Detect which cell encompasses the target text, then output its [X, Y] center coordinate. 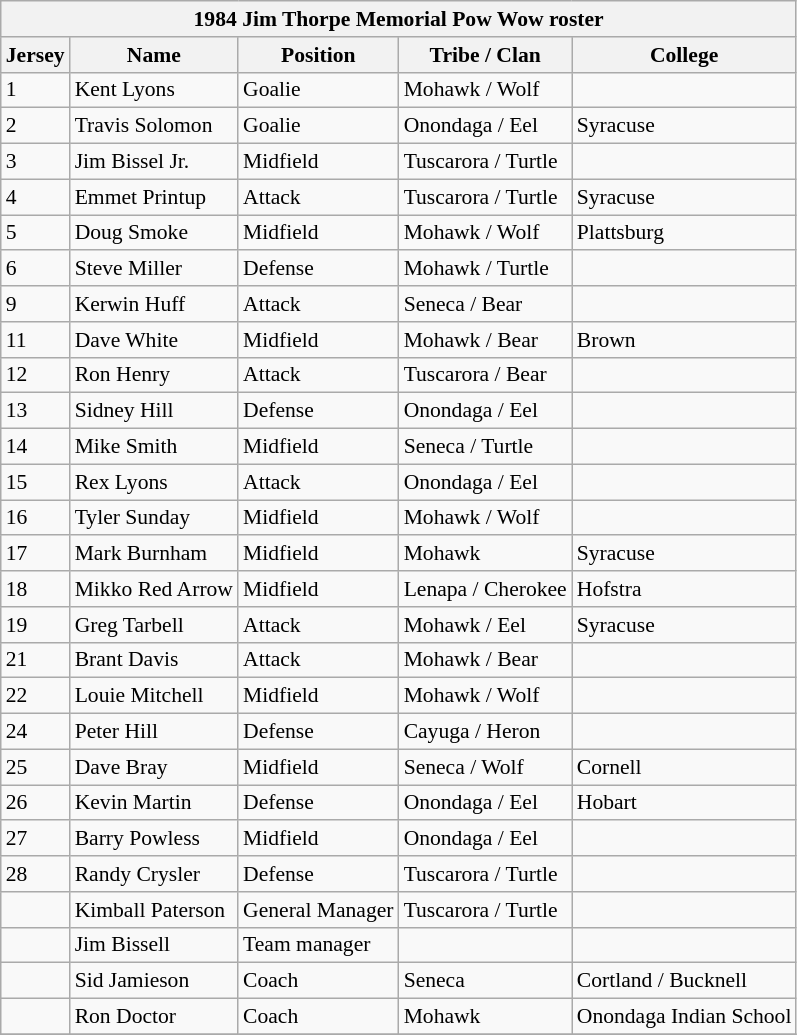
25 [36, 767]
Barry Powless [154, 839]
6 [36, 269]
Jersey [36, 55]
1 [36, 90]
Brant Davis [154, 660]
Ron Doctor [154, 1017]
Tuscarora / Bear [486, 375]
Mikko Red Arrow [154, 589]
Lenapa / Cherokee [486, 589]
28 [36, 874]
Sidney Hill [154, 411]
Seneca / Wolf [486, 767]
Cortland / Bucknell [684, 981]
24 [36, 732]
Sid Jamieson [154, 981]
Position [318, 55]
Onondaga Indian School [684, 1017]
27 [36, 839]
1984 Jim Thorpe Memorial Pow Wow roster [399, 19]
11 [36, 340]
Kent Lyons [154, 90]
21 [36, 660]
Mohawk / Turtle [486, 269]
Kimball Paterson [154, 910]
Doug Smoke [154, 233]
Ron Henry [154, 375]
13 [36, 411]
3 [36, 162]
Steve Miller [154, 269]
Brown [684, 340]
Mohawk / Eel [486, 625]
Peter Hill [154, 732]
Mark Burnham [154, 554]
Plattsburg [684, 233]
Dave Bray [154, 767]
Mike Smith [154, 447]
Seneca / Bear [486, 304]
Travis Solomon [154, 126]
Rex Lyons [154, 482]
Tribe / Clan [486, 55]
Hofstra [684, 589]
College [684, 55]
Randy Crysler [154, 874]
Cayuga / Heron [486, 732]
16 [36, 518]
Name [154, 55]
Kevin Martin [154, 803]
14 [36, 447]
Jim Bissell [154, 945]
12 [36, 375]
19 [36, 625]
5 [36, 233]
Emmet Printup [154, 197]
Greg Tarbell [154, 625]
Hobart [684, 803]
Kerwin Huff [154, 304]
4 [36, 197]
Team manager [318, 945]
Tyler Sunday [154, 518]
Seneca / Turtle [486, 447]
2 [36, 126]
Cornell [684, 767]
9 [36, 304]
15 [36, 482]
18 [36, 589]
Jim Bissel Jr. [154, 162]
22 [36, 696]
Louie Mitchell [154, 696]
Seneca [486, 981]
Dave White [154, 340]
General Manager [318, 910]
17 [36, 554]
26 [36, 803]
